Determine the [x, y] coordinate at the center of the cell enclosing the given text.  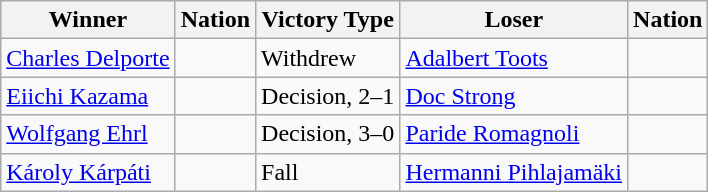
Károly Kárpáti [88, 172]
Charles Delporte [88, 58]
Hermanni Pihlajamäki [514, 172]
Decision, 2–1 [328, 96]
Winner [88, 20]
Adalbert Toots [514, 58]
Withdrew [328, 58]
Paride Romagnoli [514, 134]
Decision, 3–0 [328, 134]
Loser [514, 20]
Eiichi Kazama [88, 96]
Wolfgang Ehrl [88, 134]
Fall [328, 172]
Doc Strong [514, 96]
Victory Type [328, 20]
